Scan for the cell matching the given text and deliver its (X, Y) coordinate at center. 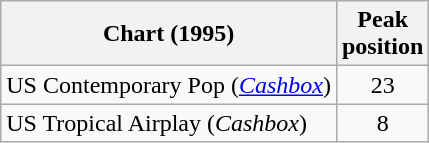
8 (382, 123)
Chart (1995) (169, 34)
23 (382, 85)
US Tropical Airplay (Cashbox) (169, 123)
Peakposition (382, 34)
US Contemporary Pop (Cashbox) (169, 85)
